Output the (X, Y) coordinate of the center of the cell containing the given text.  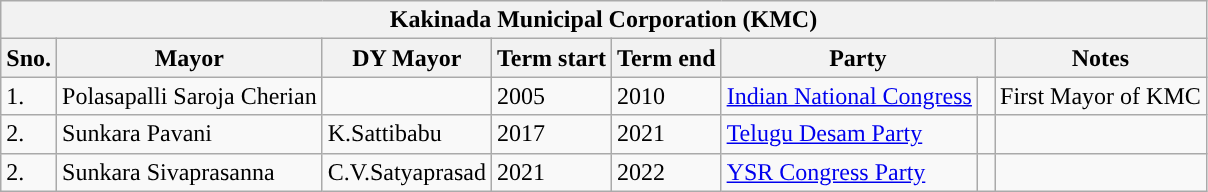
1. (29, 96)
C.V.Satyaprasad (406, 172)
2010 (667, 96)
Sunkara Pavani (190, 134)
Term end (667, 58)
Telugu Desam Party (849, 134)
Kakinada Municipal Corporation (KMC) (604, 20)
2017 (551, 134)
K.Sattibabu (406, 134)
Notes (1101, 58)
Sunkara Sivaprasanna (190, 172)
Mayor (190, 58)
Indian National Congress (849, 96)
First Mayor of KMC (1101, 96)
2005 (551, 96)
Polasapalli Saroja Cherian (190, 96)
DY Mayor (406, 58)
Party (858, 58)
Sno. (29, 58)
Term start (551, 58)
YSR Congress Party (849, 172)
2022 (667, 172)
